Pinpoint the cell where the given text exists, returning its (x, y) midpoint coordinate. 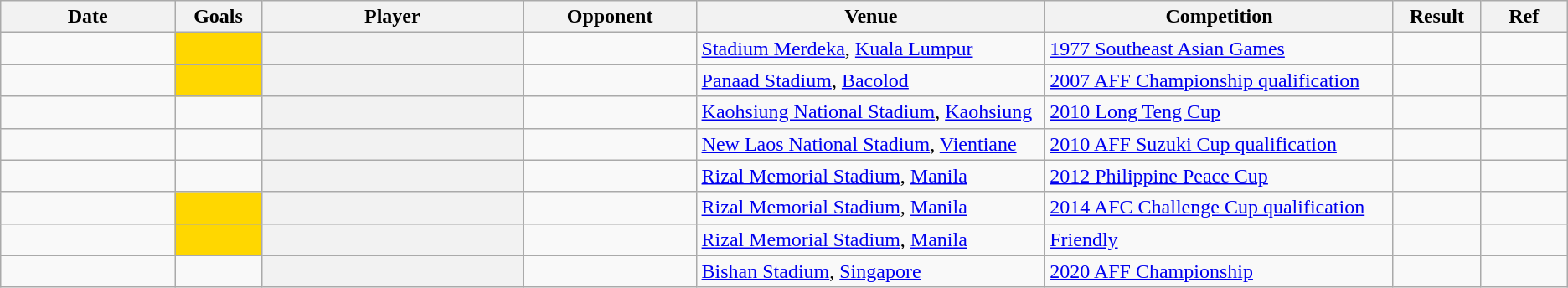
2010 Long Teng Cup (1220, 112)
Friendly (1220, 239)
2020 AFF Championship (1220, 271)
2012 Philippine Peace Cup (1220, 176)
Date (88, 17)
Result (1436, 17)
2014 AFC Challenge Cup qualification (1220, 208)
Venue (871, 17)
2007 AFF Championship qualification (1220, 80)
Opponent (610, 17)
Goals (219, 17)
Bishan Stadium, Singapore (871, 271)
Kaohsiung National Stadium, Kaohsiung (871, 112)
1977 Southeast Asian Games (1220, 49)
2010 AFF Suzuki Cup qualification (1220, 144)
Player (392, 17)
Ref (1524, 17)
New Laos National Stadium, Vientiane (871, 144)
Competition (1220, 17)
Panaad Stadium, Bacolod (871, 80)
Stadium Merdeka, Kuala Lumpur (871, 49)
